Search for the cell housing the specified text and yield its [X, Y] center coordinate. 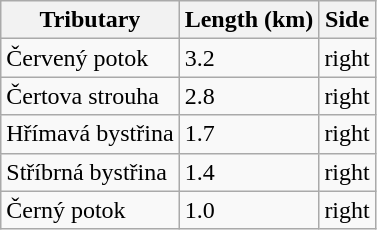
Stříbrná bystřina [90, 172]
Černý potok [90, 210]
Side [347, 20]
Čertova strouha [90, 96]
3.2 [249, 58]
Červený potok [90, 58]
1.4 [249, 172]
Length (km) [249, 20]
1.7 [249, 134]
1.0 [249, 210]
Tributary [90, 20]
2.8 [249, 96]
Hřímavá bystřina [90, 134]
